Scan for the cell matching the given text and deliver its (x, y) coordinate at center. 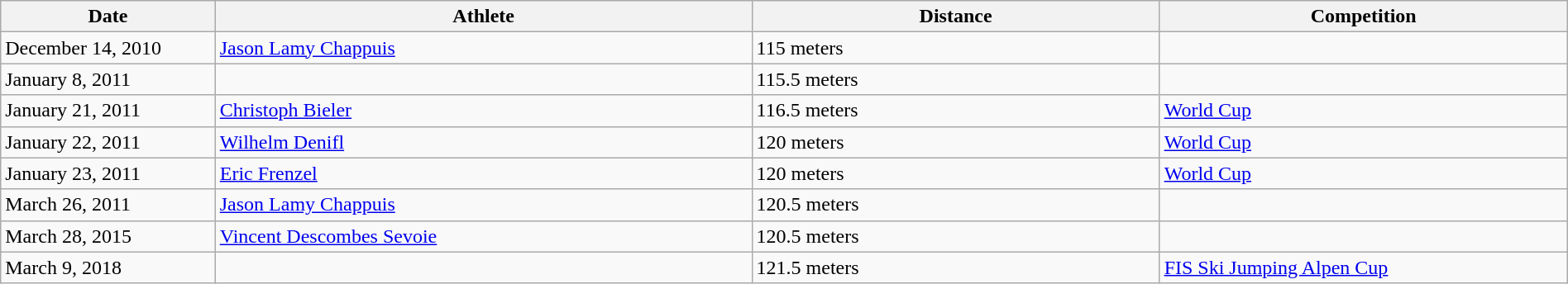
Vincent Descombes Sevoie (483, 236)
115.5 meters (956, 79)
Distance (956, 17)
January 23, 2011 (108, 173)
Date (108, 17)
January 8, 2011 (108, 79)
Eric Frenzel (483, 173)
FIS Ski Jumping Alpen Cup (1363, 267)
March 28, 2015 (108, 236)
December 14, 2010 (108, 48)
March 9, 2018 (108, 267)
Athlete (483, 17)
Christoph Bieler (483, 111)
Wilhelm Denifl (483, 142)
January 21, 2011 (108, 111)
115 meters (956, 48)
March 26, 2011 (108, 205)
116.5 meters (956, 111)
Competition (1363, 17)
121.5 meters (956, 267)
January 22, 2011 (108, 142)
